Locate the cell with the specified text and output its (X, Y) center coordinate. 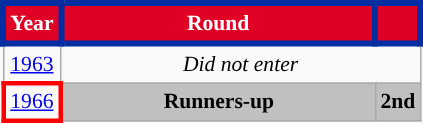
Round (218, 23)
2nd (398, 102)
Runners-up (218, 102)
1966 (32, 102)
Year (32, 23)
Did not enter (241, 64)
1963 (32, 64)
